For the text-containing cell, return its midpoint in (x, y) coordinate format. 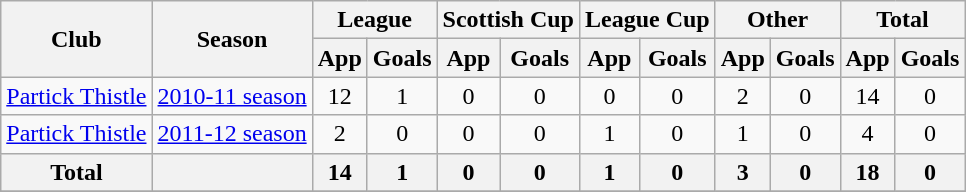
2010-11 season (232, 96)
12 (340, 96)
League Cup (647, 20)
18 (868, 172)
Club (76, 39)
League (374, 20)
Season (232, 39)
Other (778, 20)
Scottish Cup (508, 20)
4 (868, 134)
3 (742, 172)
2011-12 season (232, 134)
